Return the (X, Y) coordinate for the center point of the cell that contains the specified text.  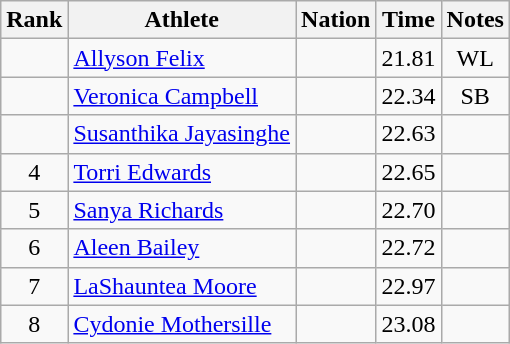
21.81 (408, 58)
Time (408, 20)
5 (34, 210)
22.97 (408, 286)
22.63 (408, 134)
Veronica Campbell (182, 96)
Athlete (182, 20)
22.34 (408, 96)
22.70 (408, 210)
6 (34, 248)
LaShauntea Moore (182, 286)
4 (34, 172)
Rank (34, 20)
7 (34, 286)
Allyson Felix (182, 58)
WL (475, 58)
Susanthika Jayasinghe (182, 134)
22.65 (408, 172)
23.08 (408, 324)
Nation (336, 20)
22.72 (408, 248)
SB (475, 96)
Aleen Bailey (182, 248)
Notes (475, 20)
Torri Edwards (182, 172)
Sanya Richards (182, 210)
Cydonie Mothersille (182, 324)
8 (34, 324)
